From the cell containing the given text, extract its center point as (X, Y) coordinate. 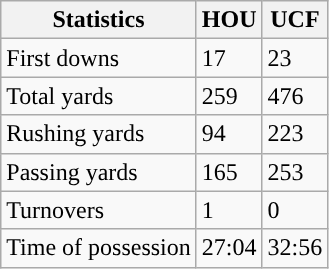
17 (229, 58)
32:56 (295, 248)
0 (295, 210)
476 (295, 96)
Time of possession (99, 248)
HOU (229, 20)
23 (295, 58)
27:04 (229, 248)
253 (295, 172)
259 (229, 96)
Total yards (99, 96)
Passing yards (99, 172)
165 (229, 172)
First downs (99, 58)
223 (295, 134)
94 (229, 134)
Rushing yards (99, 134)
Turnovers (99, 210)
1 (229, 210)
UCF (295, 20)
Statistics (99, 20)
